Provide the [x, y] coordinate of the cell's center where the given text is located.  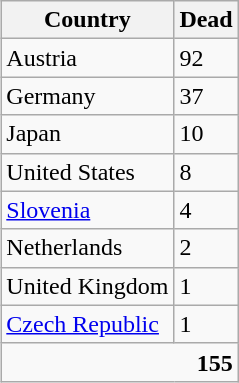
Country [88, 20]
155 [120, 362]
United States [88, 172]
37 [206, 96]
4 [206, 210]
Japan [88, 134]
10 [206, 134]
Czech Republic [88, 324]
Germany [88, 96]
92 [206, 58]
United Kingdom [88, 286]
Netherlands [88, 248]
Austria [88, 58]
8 [206, 172]
Slovenia [88, 210]
Dead [206, 20]
2 [206, 248]
